Scan for the cell matching the given text and deliver its (x, y) coordinate at center. 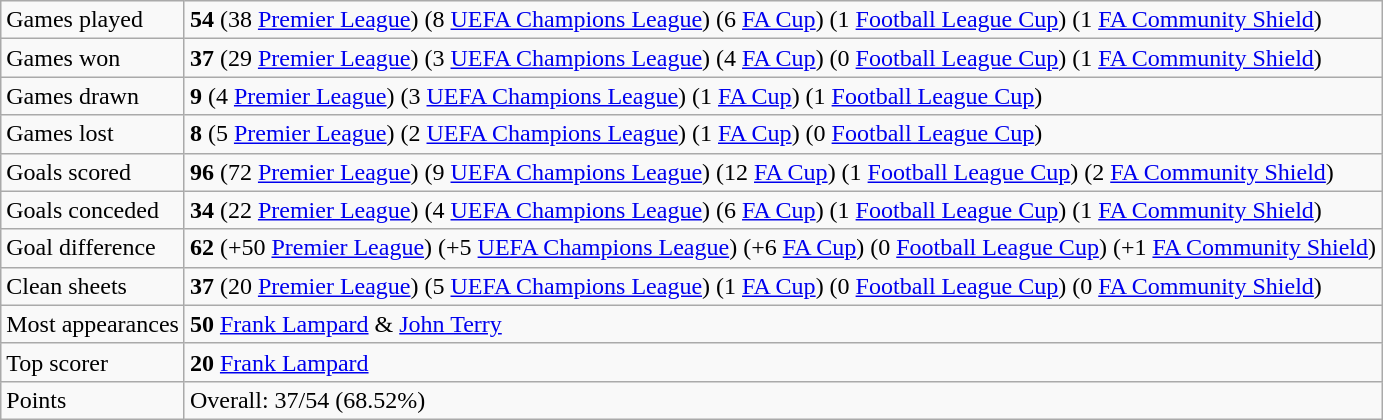
Overall: 37/54 (68.52%) (782, 400)
Points (93, 400)
50 Frank Lampard & John Terry (782, 324)
Goals scored (93, 172)
20 Frank Lampard (782, 362)
96 (72 Premier League) (9 UEFA Champions League) (12 FA Cup) (1 Football League Cup) (2 FA Community Shield) (782, 172)
Games drawn (93, 96)
Games won (93, 58)
Goals conceded (93, 210)
Games played (93, 20)
Games lost (93, 134)
Top scorer (93, 362)
Clean sheets (93, 286)
8 (5 Premier League) (2 UEFA Champions League) (1 FA Cup) (0 Football League Cup) (782, 134)
62 (+50 Premier League) (+5 UEFA Champions League) (+6 FA Cup) (0 Football League Cup) (+1 FA Community Shield) (782, 248)
Most appearances (93, 324)
37 (29 Premier League) (3 UEFA Champions League) (4 FA Cup) (0 Football League Cup) (1 FA Community Shield) (782, 58)
37 (20 Premier League) (5 UEFA Champions League) (1 FA Cup) (0 Football League Cup) (0 FA Community Shield) (782, 286)
34 (22 Premier League) (4 UEFA Champions League) (6 FA Cup) (1 Football League Cup) (1 FA Community Shield) (782, 210)
54 (38 Premier League) (8 UEFA Champions League) (6 FA Cup) (1 Football League Cup) (1 FA Community Shield) (782, 20)
Goal difference (93, 248)
9 (4 Premier League) (3 UEFA Champions League) (1 FA Cup) (1 Football League Cup) (782, 96)
